Detect which cell encompasses the target text, then output its [x, y] center coordinate. 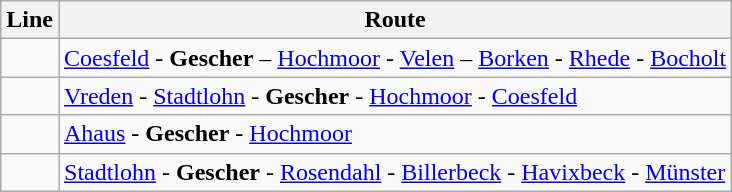
Vreden - Stadtlohn - Gescher - Hochmoor - Coesfeld [394, 96]
Line [30, 20]
Route [394, 20]
Coesfeld - Gescher – Hochmoor - Velen – Borken - Rhede - Bocholt [394, 58]
Ahaus - Gescher - Hochmoor [394, 134]
Stadtlohn - Gescher - Rosendahl - Billerbeck - Havixbeck - Münster [394, 172]
